Scan for the cell matching the given text and deliver its [x, y] coordinate at center. 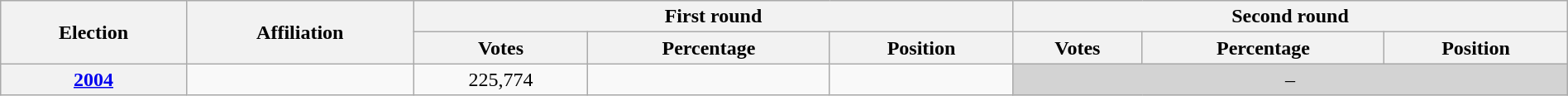
Affiliation [299, 32]
First round [713, 17]
225,774 [500, 79]
– [1290, 79]
Second round [1290, 17]
Election [94, 32]
2004 [94, 79]
